For the text-containing cell, return its midpoint in [x, y] coordinate format. 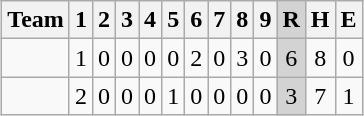
R [291, 20]
H [320, 20]
9 [266, 20]
E [348, 20]
5 [174, 20]
4 [150, 20]
Team [36, 20]
